Pinpoint the cell where the given text exists, returning its [X, Y] midpoint coordinate. 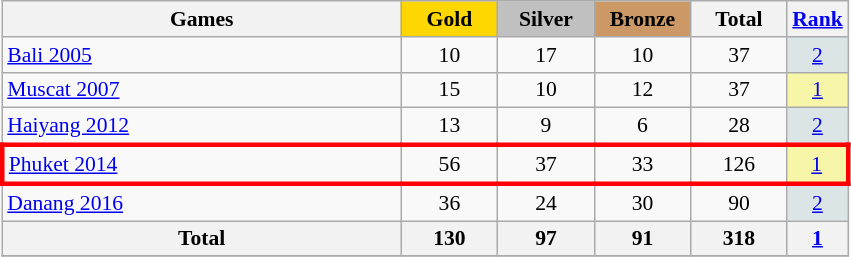
Bronze [642, 19]
15 [450, 90]
13 [450, 126]
17 [546, 54]
Phuket 2014 [202, 164]
Games [202, 19]
Rank [818, 19]
24 [546, 202]
33 [642, 164]
91 [642, 238]
36 [450, 202]
Danang 2016 [202, 202]
9 [546, 126]
6 [642, 126]
Silver [546, 19]
126 [740, 164]
Haiyang 2012 [202, 126]
Muscat 2007 [202, 90]
30 [642, 202]
12 [642, 90]
56 [450, 164]
97 [546, 238]
318 [740, 238]
28 [740, 126]
130 [450, 238]
90 [740, 202]
Bali 2005 [202, 54]
Gold [450, 19]
